Search for the cell housing the specified text and yield its (X, Y) center coordinate. 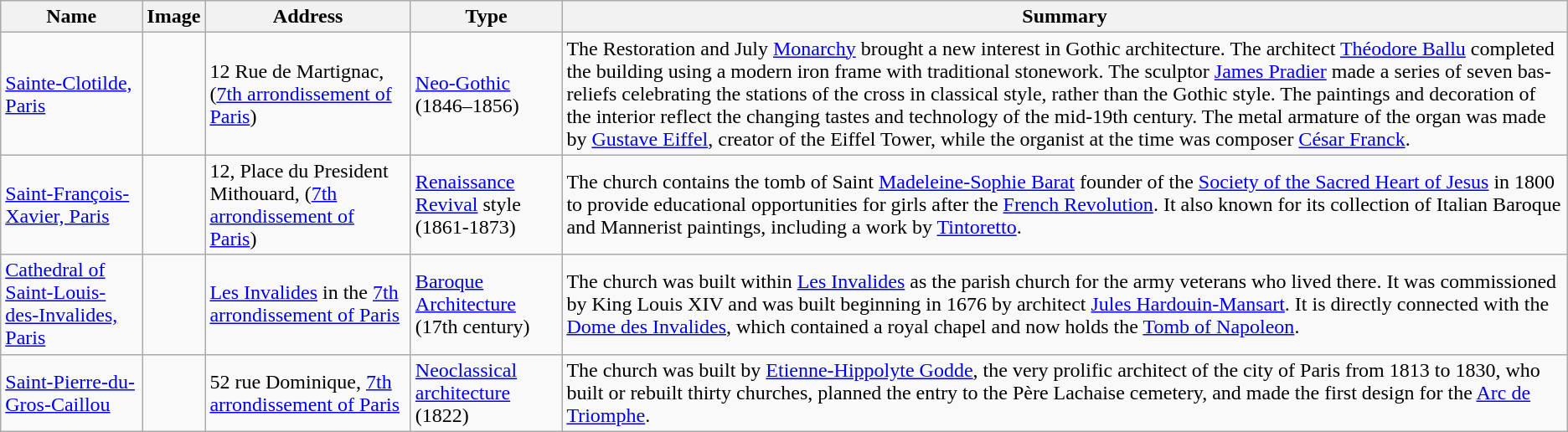
Type (486, 17)
Neo-Gothic (1846–1856) (486, 94)
Saint-Pierre-du-Gros-Caillou (72, 393)
Saint-François-Xavier, Paris (72, 204)
12, Place du President Mithouard, (7th arrondissement of Paris) (308, 204)
52 rue Dominique, 7th arrondissement of Paris (308, 393)
Neoclassical architecture (1822) (486, 393)
Name (72, 17)
Cathedral of Saint-Louis-des-Invalides, Paris (72, 305)
Summary (1065, 17)
Address (308, 17)
Renaissance Revival style (1861-1873) (486, 204)
Baroque Architecture (17th century) (486, 305)
12 Rue de Martignac, (7th arrondissement of Paris) (308, 94)
Sainte-Clotilde, Paris (72, 94)
Les Invalides in the 7th arrondissement of Paris (308, 305)
Image (174, 17)
